Search for the cell housing the specified text and yield its (X, Y) center coordinate. 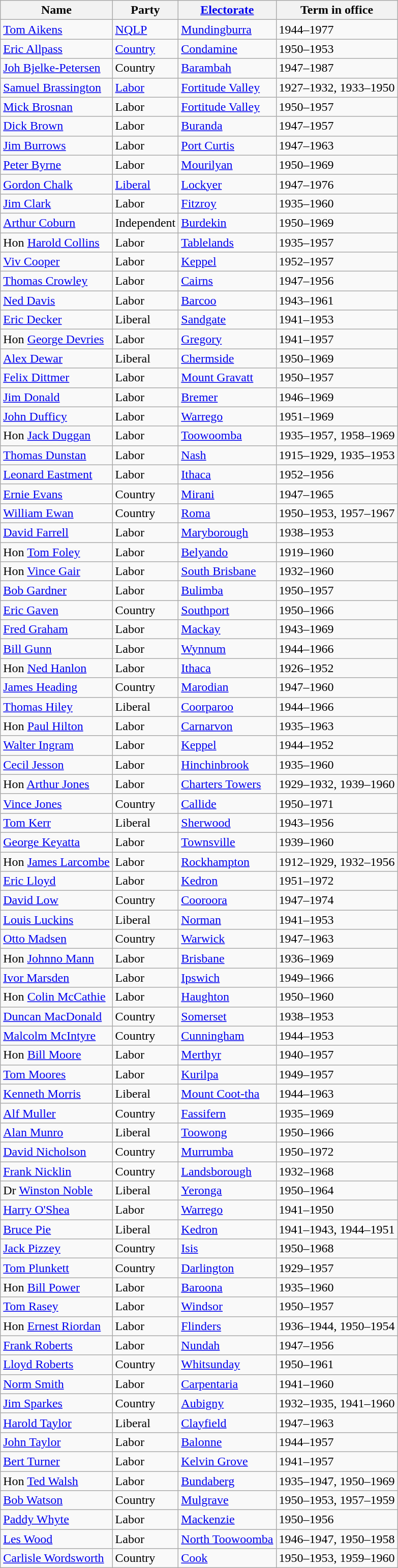
Thomas Hiley (56, 707)
1950–1960 (336, 997)
1950–1956 (336, 1520)
Frank Nicklin (56, 1171)
Joh Bjelke-Petersen (56, 68)
Mick Brosnan (56, 107)
Hon Vince Gair (56, 571)
1947–1965 (336, 494)
1950–1953 (336, 49)
Wynnum (227, 649)
1915–1929, 1935–1953 (336, 455)
1935–1969 (336, 1113)
Nundah (227, 1345)
Term in office (336, 10)
1947–1960 (336, 687)
David Low (56, 900)
Mount Coot-tha (227, 1094)
1950–1964 (336, 1191)
1932–1968 (336, 1171)
Southport (227, 610)
Hinchinbrook (227, 765)
Bill Gunn (56, 649)
1950–1953, 1957–1967 (336, 513)
Hon Colin McCathie (56, 997)
Arthur Coburn (56, 223)
1941–1960 (336, 1384)
Marodian (227, 687)
1947–1974 (336, 900)
North Toowoomba (227, 1539)
Alex Dewar (56, 358)
Tom Moores (56, 1074)
Tom Rasey (56, 1307)
Bundaberg (227, 1481)
Cecil Jesson (56, 765)
Port Curtis (227, 145)
Mount Gravatt (227, 378)
1950–1953, 1957–1959 (336, 1500)
George Keyatta (56, 842)
Charters Towers (227, 784)
William Ewan (56, 513)
Ernie Evans (56, 494)
Tom Plunkett (56, 1268)
1926–1952 (336, 668)
1947–1957 (336, 126)
Maryborough (227, 532)
Dr Winston Noble (56, 1191)
1912–1929, 1932–1956 (336, 862)
1943–1956 (336, 823)
Fassifern (227, 1113)
Hon George Devries (56, 339)
1941–1950 (336, 1210)
Ipswich (227, 978)
Kenneth Morris (56, 1094)
Somerset (227, 1016)
Carnarvon (227, 726)
Otto Madsen (56, 939)
Toowoomba (227, 436)
1941–1943, 1944–1951 (336, 1229)
Gordon Chalk (56, 184)
1943–1969 (336, 629)
Nash (227, 455)
1946–1947, 1950–1958 (336, 1539)
Independent (145, 223)
Baroona (227, 1287)
Isis (227, 1249)
Lloyd Roberts (56, 1365)
1929–1932, 1939–1960 (336, 784)
1927–1932, 1933–1950 (336, 87)
Carlisle Wordsworth (56, 1558)
1929–1957 (336, 1268)
James Heading (56, 687)
Party (145, 10)
1935–1947, 1950–1969 (336, 1481)
Sherwood (227, 823)
Hon Arthur Jones (56, 784)
1935–1957 (336, 243)
Jim Donald (56, 397)
Name (56, 10)
Kelvin Grove (227, 1461)
Jack Pizzey (56, 1249)
1943–1961 (336, 300)
Flinders (227, 1326)
Bob Watson (56, 1500)
Carpentaria (227, 1384)
Bremer (227, 397)
Walter Ingram (56, 745)
Jim Sparkes (56, 1403)
1940–1957 (336, 1055)
Bob Gardner (56, 591)
Mirani (227, 494)
Electorate (227, 10)
Darlington (227, 1268)
Bert Turner (56, 1461)
Sandgate (227, 320)
Balonne (227, 1442)
Townsville (227, 842)
Mackay (227, 629)
Landsborough (227, 1171)
1936–1969 (336, 958)
Haughton (227, 997)
Yeronga (227, 1191)
Alan Munro (56, 1132)
1950–1953, 1959–1960 (336, 1558)
1952–1957 (336, 262)
Paddy Whyte (56, 1520)
Jim Burrows (56, 145)
Thomas Crowley (56, 281)
Hon Bill Power (56, 1287)
1944–1977 (336, 29)
Harry O'Shea (56, 1210)
Gregory (227, 339)
Hon Ernest Riordan (56, 1326)
1946–1969 (336, 397)
Hon James Larcombe (56, 862)
Merthyr (227, 1055)
Lockyer (227, 184)
Hon Tom Foley (56, 552)
1935–1957, 1958–1969 (336, 436)
1935–1963 (336, 726)
Aubigny (227, 1403)
Leonard Eastment (56, 474)
Chermside (227, 358)
Eric Lloyd (56, 881)
Bruce Pie (56, 1229)
1939–1960 (336, 842)
Windsor (227, 1307)
David Farrell (56, 532)
Cooroora (227, 900)
Louis Luckins (56, 920)
1951–1972 (336, 881)
1944–1957 (336, 1442)
Hon Ned Hanlon (56, 668)
Roma (227, 513)
Warwick (227, 939)
Hon Jack Duggan (56, 436)
Rockhampton (227, 862)
1950–1961 (336, 1365)
1950–1972 (336, 1152)
Barambah (227, 68)
Mourilyan (227, 165)
Jim Clark (56, 203)
Malcolm McIntyre (56, 1036)
Cunningham (227, 1036)
Hon Harold Collins (56, 243)
Coorparoo (227, 707)
Thomas Dunstan (56, 455)
Norm Smith (56, 1384)
Tom Aikens (56, 29)
Mundingburra (227, 29)
Whitsunday (227, 1365)
Barcoo (227, 300)
Felix Dittmer (56, 378)
Murrumba (227, 1152)
Cairns (227, 281)
South Brisbane (227, 571)
Frank Roberts (56, 1345)
1950–1968 (336, 1249)
1932–1935, 1941–1960 (336, 1403)
Tablelands (227, 243)
Dick Brown (56, 126)
Condamine (227, 49)
Samuel Brassington (56, 87)
1944–1953 (336, 1036)
Belyando (227, 552)
Norman (227, 920)
Fred Graham (56, 629)
Harold Taylor (56, 1423)
1949–1957 (336, 1074)
Kurilpa (227, 1074)
1932–1960 (336, 571)
Buranda (227, 126)
1952–1956 (336, 474)
Burdekin (227, 223)
Toowong (227, 1132)
David Nicholson (56, 1152)
Callide (227, 803)
Cook (227, 1558)
1947–1976 (336, 184)
Viv Cooper (56, 262)
Eric Allpass (56, 49)
Bulimba (227, 591)
Ned Davis (56, 300)
Brisbane (227, 958)
Vince Jones (56, 803)
Ivor Marsden (56, 978)
Mackenzie (227, 1520)
Hon Johnno Mann (56, 958)
1949–1966 (336, 978)
John Dufficy (56, 416)
1947–1987 (336, 68)
Eric Decker (56, 320)
Hon Ted Walsh (56, 1481)
Duncan MacDonald (56, 1016)
Hon Bill Moore (56, 1055)
1951–1969 (336, 416)
1936–1944, 1950–1954 (336, 1326)
1950–1971 (336, 803)
Tom Kerr (56, 823)
John Taylor (56, 1442)
1944–1952 (336, 745)
Les Wood (56, 1539)
Eric Gaven (56, 610)
NQLP (145, 29)
Fitzroy (227, 203)
Hon Paul Hilton (56, 726)
1919–1960 (336, 552)
Clayfield (227, 1423)
1944–1963 (336, 1094)
Mulgrave (227, 1500)
Alf Muller (56, 1113)
Peter Byrne (56, 165)
